Identify which cell holds the provided text, then report its (x, y) central coordinate. 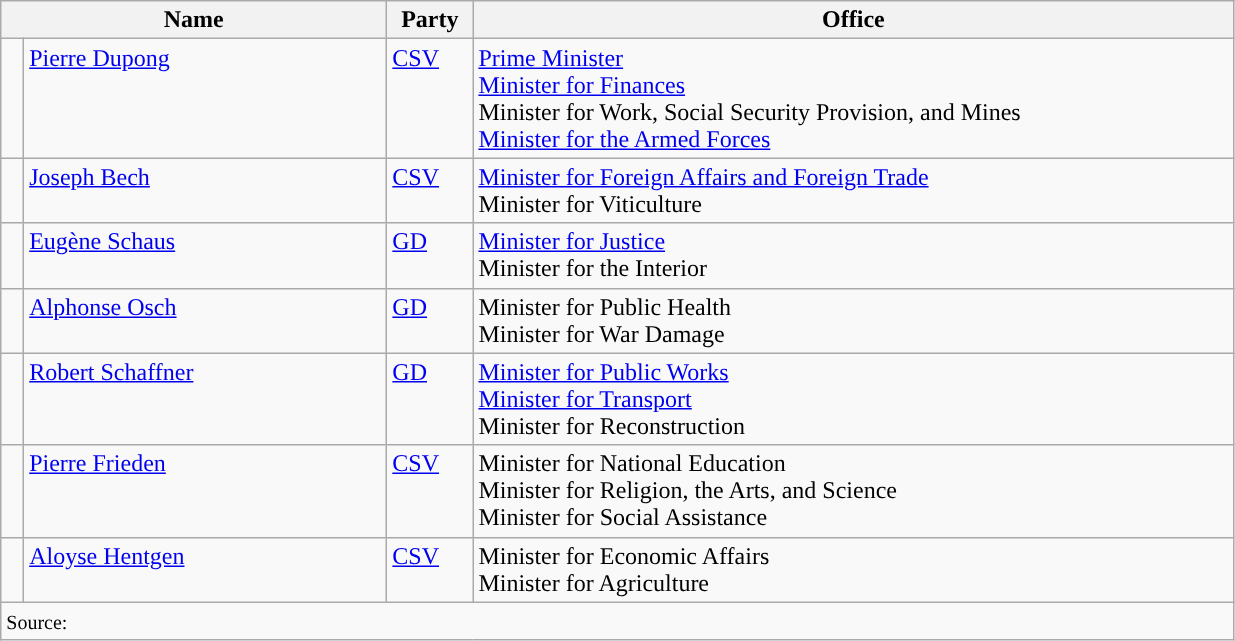
Pierre Dupong (206, 98)
Prime Minister Minister for Finances Minister for Work, Social Security Provision, and Mines Minister for the Armed Forces (854, 98)
Minister for Justice Minister for the Interior (854, 256)
Aloyse Hentgen (206, 570)
Minister for Public Health Minister for War Damage (854, 320)
Minister for Economic Affairs Minister for Agriculture (854, 570)
Minister for Foreign Affairs and Foreign Trade Minister for Viticulture (854, 190)
Party (430, 20)
Name (194, 20)
Alphonse Osch (206, 320)
Joseph Bech (206, 190)
Pierre Frieden (206, 491)
Source: (618, 621)
Minister for National Education Minister for Religion, the Arts, and Science Minister for Social Assistance (854, 491)
Eugène Schaus (206, 256)
Robert Schaffner (206, 399)
Minister for Public Works Minister for Transport Minister for Reconstruction (854, 399)
Office (854, 20)
